Extract the [x, y] coordinate from the center of the cell holding the provided text.  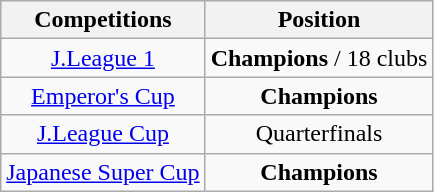
Champions / 18 clubs [319, 58]
J.League 1 [103, 58]
Japanese Super Cup [103, 172]
J.League Cup [103, 134]
Emperor's Cup [103, 96]
Position [319, 20]
Competitions [103, 20]
Quarterfinals [319, 134]
